Return the (x, y) coordinate for the center point of the cell that contains the specified text.  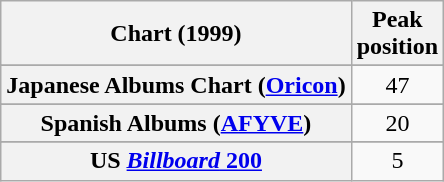
Peakposition (397, 34)
20 (397, 123)
Japanese Albums Chart (Oricon) (176, 85)
47 (397, 85)
Spanish Albums (AFYVE) (176, 123)
5 (397, 161)
Chart (1999) (176, 34)
US Billboard 200 (176, 161)
